Determine the (X, Y) coordinate at the center of the cell enclosing the given text.  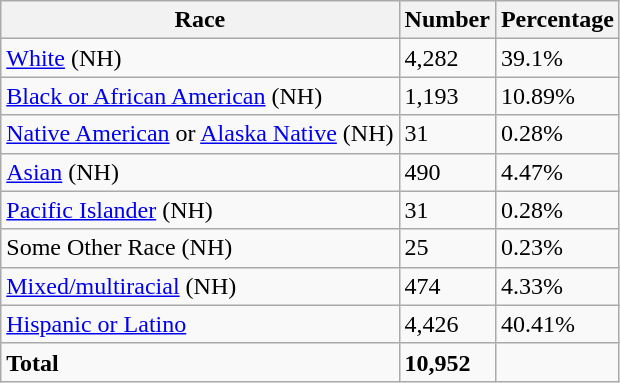
474 (447, 286)
Mixed/multiracial (NH) (200, 286)
Asian (NH) (200, 172)
4,282 (447, 58)
490 (447, 172)
4.47% (557, 172)
Hispanic or Latino (200, 324)
White (NH) (200, 58)
10,952 (447, 362)
4,426 (447, 324)
Number (447, 20)
Native American or Alaska Native (NH) (200, 134)
25 (447, 248)
0.23% (557, 248)
Pacific Islander (NH) (200, 210)
4.33% (557, 286)
Some Other Race (NH) (200, 248)
10.89% (557, 96)
39.1% (557, 58)
1,193 (447, 96)
Percentage (557, 20)
Total (200, 362)
Race (200, 20)
40.41% (557, 324)
Black or African American (NH) (200, 96)
